Return the [x, y] coordinate for the center point of the cell that contains the specified text.  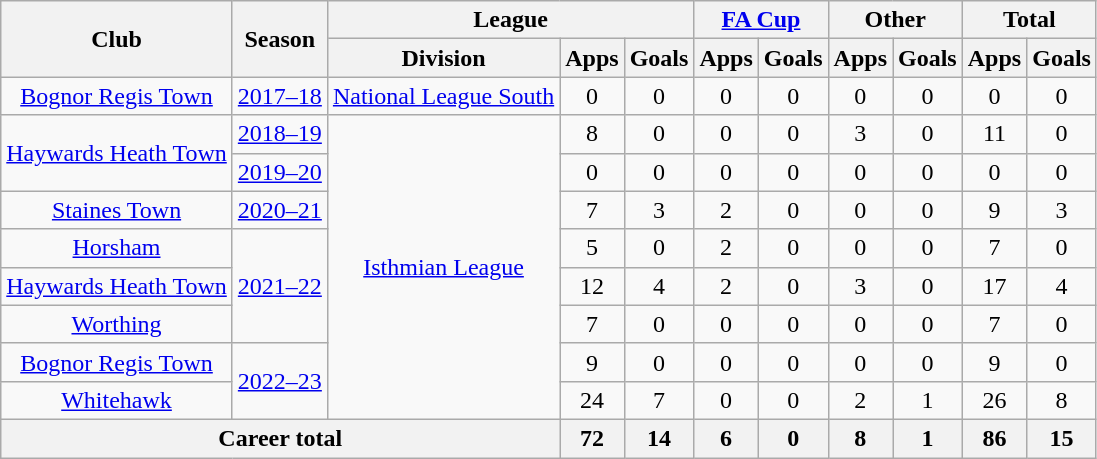
Career total [280, 438]
12 [592, 286]
League [510, 20]
14 [659, 438]
Other [895, 20]
2022–23 [280, 381]
2019–20 [280, 172]
17 [994, 286]
Club [117, 39]
Staines Town [117, 210]
Horsham [117, 248]
6 [726, 438]
11 [994, 134]
26 [994, 400]
Division [443, 58]
Season [280, 39]
Total [1029, 20]
15 [1062, 438]
2020–21 [280, 210]
5 [592, 248]
2021–22 [280, 286]
National League South [443, 96]
86 [994, 438]
24 [592, 400]
Whitehawk [117, 400]
Isthmian League [443, 267]
2017–18 [280, 96]
72 [592, 438]
Worthing [117, 324]
2018–19 [280, 134]
FA Cup [761, 20]
